Pinpoint the cell where the given text exists, returning its (X, Y) midpoint coordinate. 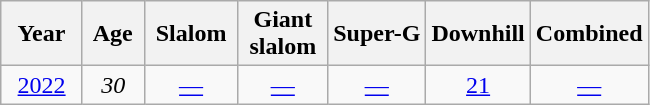
Combined (589, 34)
30 (113, 85)
Downhill (478, 34)
Slalom (191, 34)
Year (42, 34)
21 (478, 85)
Age (113, 34)
2022 (42, 85)
Giant slalom (283, 34)
Super-G (377, 34)
